For the text-containing cell, return its midpoint in [X, Y] coordinate format. 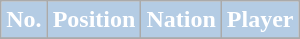
Position [94, 20]
No. [24, 20]
Player [260, 20]
Nation [181, 20]
